Detect which cell encompasses the target text, then output its [x, y] center coordinate. 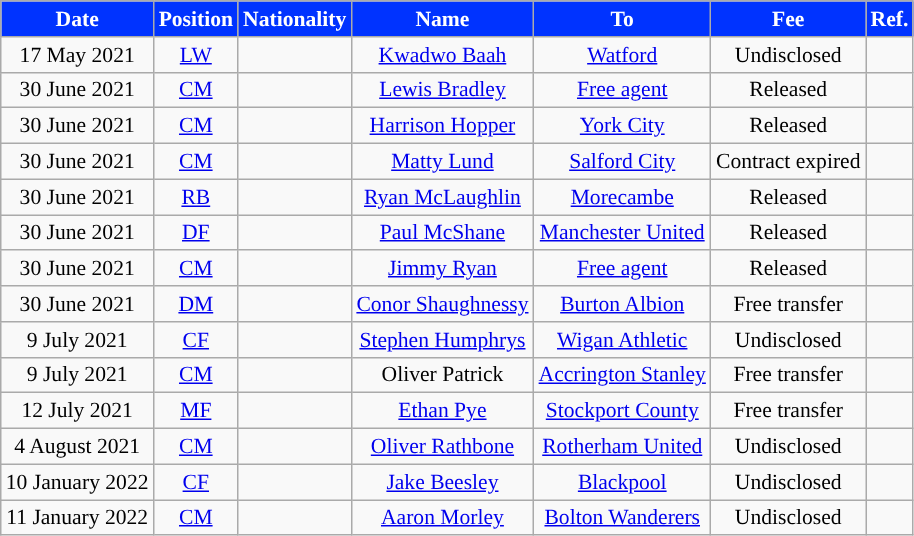
Bolton Wanderers [622, 518]
DM [196, 304]
Accrington Stanley [622, 375]
Kwadwo Baah [442, 55]
11 January 2022 [78, 518]
Morecambe [622, 197]
Aaron Morley [442, 518]
Ethan Pye [442, 411]
Jake Beesley [442, 482]
Rotherham United [622, 447]
DF [196, 233]
Stockport County [622, 411]
Burton Albion [622, 304]
Wigan Athletic [622, 340]
17 May 2021 [78, 55]
12 July 2021 [78, 411]
Conor Shaughnessy [442, 304]
Position [196, 19]
Jimmy Ryan [442, 269]
LW [196, 55]
RB [196, 197]
Oliver Rathbone [442, 447]
Salford City [622, 162]
Lewis Bradley [442, 90]
Contract expired [788, 162]
Name [442, 19]
MF [196, 411]
Fee [788, 19]
Date [78, 19]
To [622, 19]
York City [622, 126]
Blackpool [622, 482]
Harrison Hopper [442, 126]
Ref. [890, 19]
Matty Lund [442, 162]
Nationality [294, 19]
10 January 2022 [78, 482]
Oliver Patrick [442, 375]
Ryan McLaughlin [442, 197]
4 August 2021 [78, 447]
Manchester United [622, 233]
Stephen Humphrys [442, 340]
Watford [622, 55]
Paul McShane [442, 233]
